Determine the (x, y) coordinate at the center of the cell enclosing the given text.  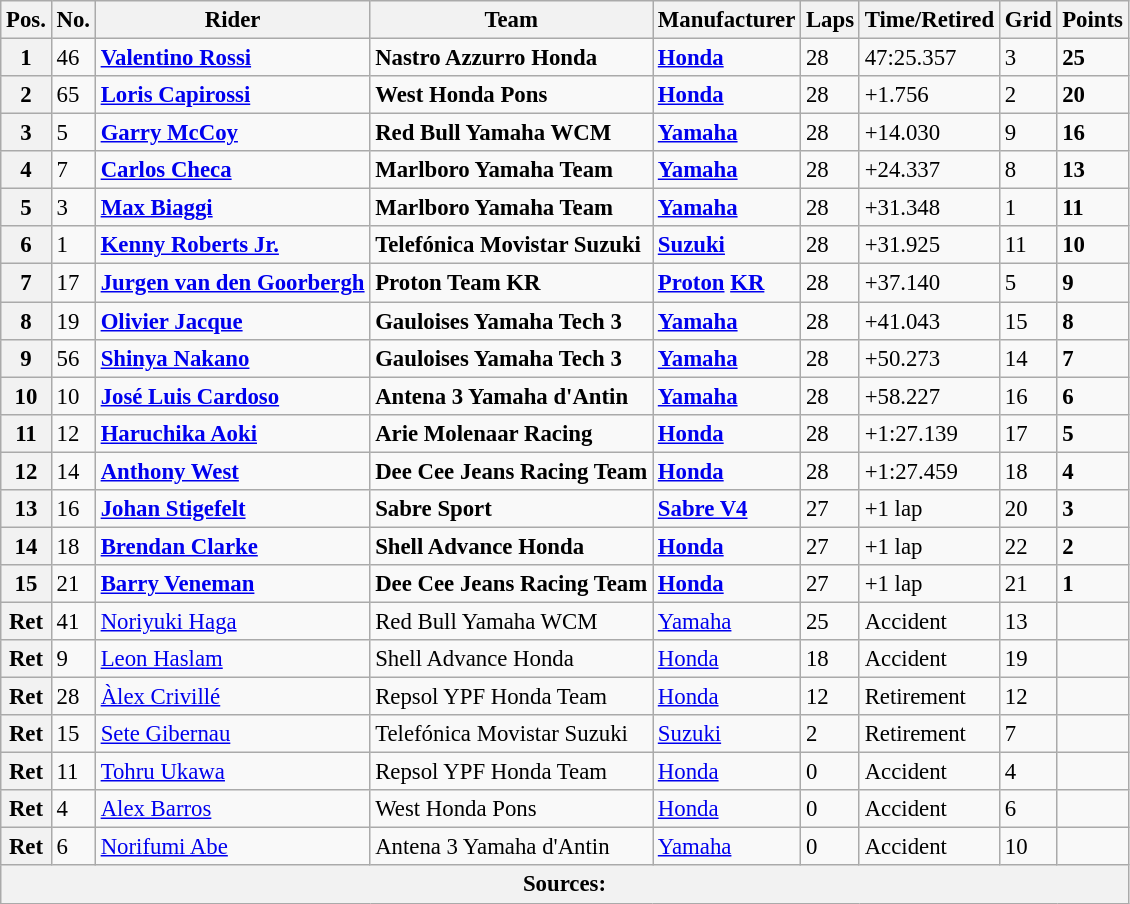
+1:27.459 (929, 471)
Loris Capirossi (232, 95)
Sete Gibernau (232, 734)
Valentino Rossi (232, 58)
Max Biaggi (232, 208)
Tohru Ukawa (232, 772)
56 (73, 358)
41 (73, 621)
+14.030 (929, 133)
+41.043 (929, 321)
Proton KR (727, 283)
Sabre Sport (512, 509)
+1:27.139 (929, 433)
Manufacturer (727, 20)
Points (1092, 20)
Nastro Azzurro Honda (512, 58)
José Luis Cardoso (232, 396)
Team (512, 20)
Time/Retired (929, 20)
Haruchika Aoki (232, 433)
No. (73, 20)
Pos. (26, 20)
Norifumi Abe (232, 847)
+31.925 (929, 245)
Anthony West (232, 471)
Arie Molenaar Racing (512, 433)
65 (73, 95)
46 (73, 58)
Garry McCoy (232, 133)
+31.348 (929, 208)
Proton Team KR (512, 283)
Barry Veneman (232, 584)
Jurgen van den Goorbergh (232, 283)
Sources: (565, 885)
Rider (232, 20)
Johan Stigefelt (232, 509)
Kenny Roberts Jr. (232, 245)
Sabre V4 (727, 509)
+58.227 (929, 396)
Àlex Crivillé (232, 697)
22 (1028, 546)
Olivier Jacque (232, 321)
+24.337 (929, 170)
+50.273 (929, 358)
+1.756 (929, 95)
Laps (830, 20)
+37.140 (929, 283)
Shinya Nakano (232, 358)
Alex Barros (232, 809)
Brendan Clarke (232, 546)
Grid (1028, 20)
Leon Haslam (232, 659)
47:25.357 (929, 58)
Noriyuki Haga (232, 621)
Carlos Checa (232, 170)
